Output the (X, Y) coordinate of the center of the cell containing the given text.  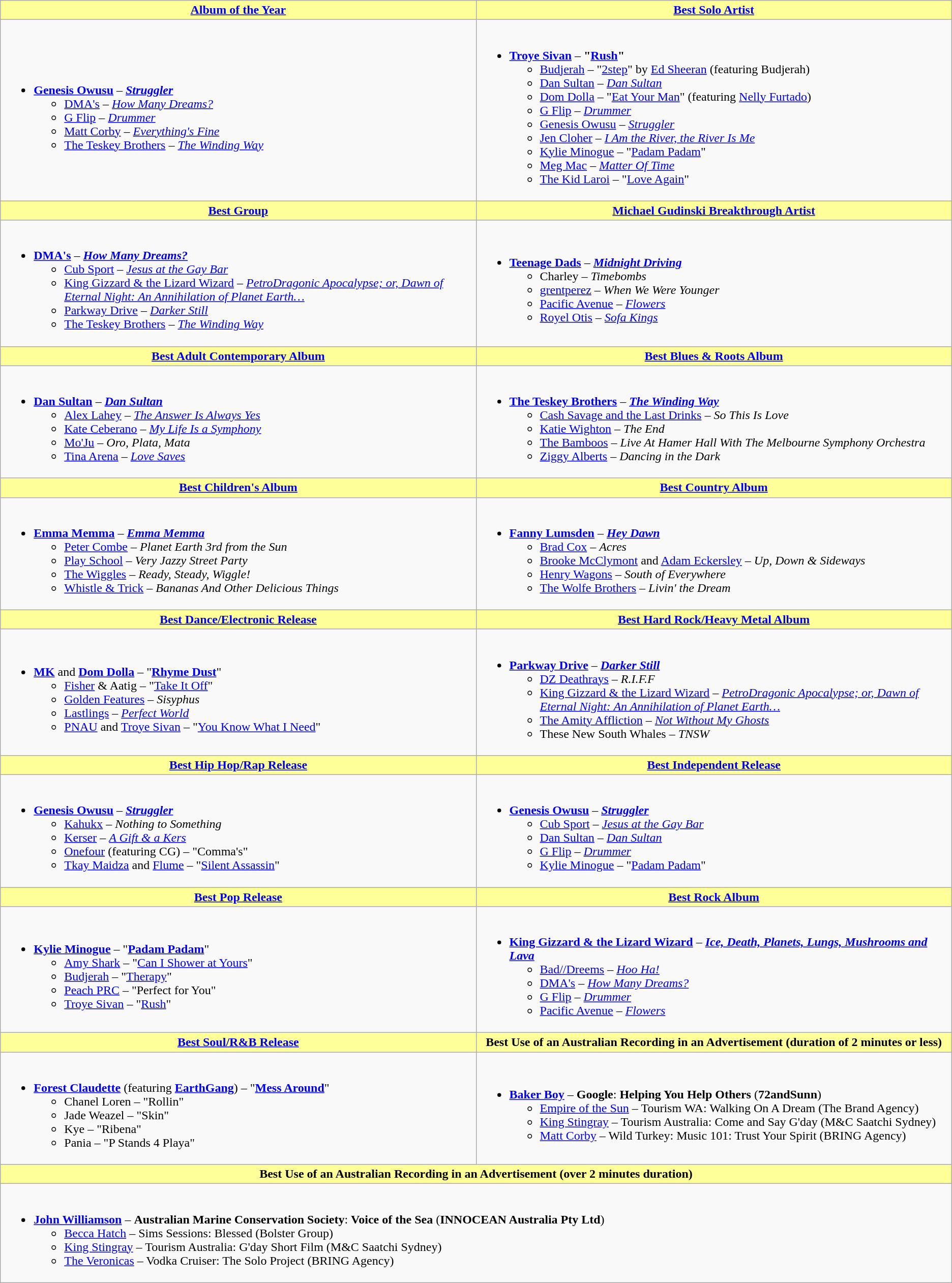
Michael Gudinski Breakthrough Artist (714, 211)
Best Children's Album (238, 488)
Best Use of an Australian Recording in an Advertisement (over 2 minutes duration) (476, 1174)
Best Use of an Australian Recording in an Advertisement (duration of 2 minutes or less) (714, 1042)
Teenage Dads – Midnight DrivingCharley – Timebombsgrentperez – When We Were YoungerPacific Avenue – FlowersRoyel Otis – Sofa Kings (714, 283)
Best Solo Artist (714, 10)
Best Blues & Roots Album (714, 356)
Kylie Minogue – "Padam Padam"Amy Shark – "Can I Shower at Yours"Budjerah – "Therapy"Peach PRC – "Perfect for You"Troye Sivan – "Rush" (238, 970)
Genesis Owusu – StrugglerCub Sport – Jesus at the Gay BarDan Sultan – Dan SultanG Flip – DrummerKylie Minogue – "Padam Padam" (714, 831)
Best Rock Album (714, 897)
Best Independent Release (714, 765)
Best Country Album (714, 488)
Best Hard Rock/Heavy Metal Album (714, 619)
Best Dance/Electronic Release (238, 619)
Best Adult Contemporary Album (238, 356)
Best Soul/R&B Release (238, 1042)
Album of the Year (238, 10)
Dan Sultan – Dan SultanAlex Lahey – The Answer Is Always YesKate Ceberano – My Life Is a SymphonyMo'Ju – Oro, Plata, MataTina Arena – Love Saves (238, 422)
Genesis Owusu – StrugglerDMA's – How Many Dreams?G Flip – DrummerMatt Corby – Everything's FineThe Teskey Brothers – The Winding Way (238, 110)
Best Group (238, 211)
Best Hip Hop/Rap Release (238, 765)
Forest Claudette (featuring EarthGang) – "Mess Around"Chanel Loren – "Rollin"Jade Weazel – "Skin"Kye – "Ribena"Pania – "P Stands 4 Playa" (238, 1109)
Best Pop Release (238, 897)
